For the text-containing cell, return its midpoint in (X, Y) coordinate format. 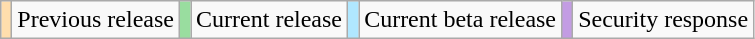
Current release (270, 20)
Security response (664, 20)
Current beta release (460, 20)
Previous release (96, 20)
